Find where the given text appears and provide that cell's center as [X, Y] coordinate. 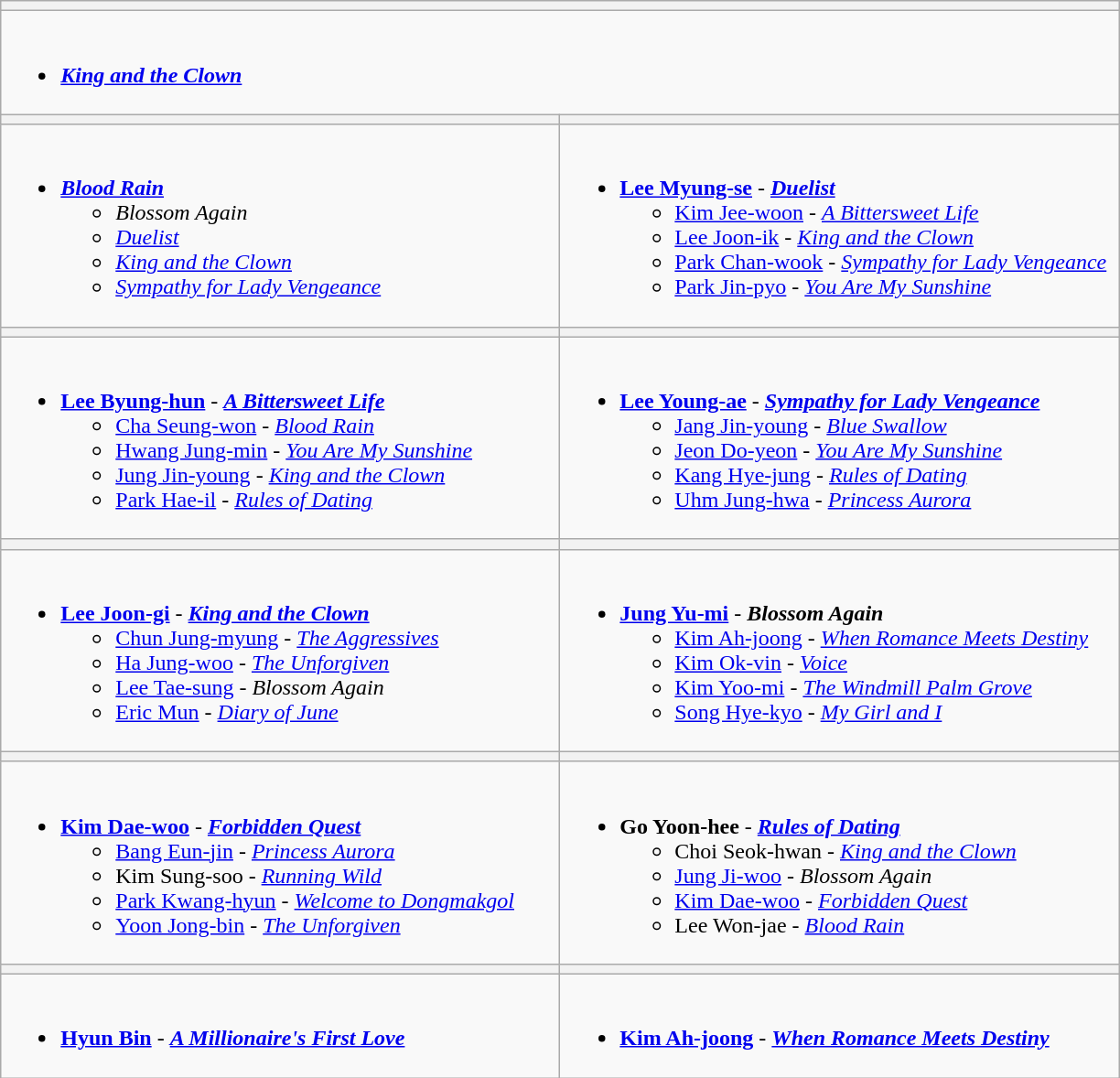
Kim Ah-joong - When Romance Meets Destiny [840, 1025]
Go Yoon-hee - Rules of DatingChoi Seok-hwan - King and the ClownJung Ji-woo - Blossom AgainKim Dae-woo - Forbidden QuestLee Won-jae - Blood Rain [840, 862]
Jung Yu-mi - Blossom AgainKim Ah-joong - When Romance Meets DestinyKim Ok-vin - VoiceKim Yoo-mi - The Windmill Palm GroveSong Hye-kyo - My Girl and I [840, 650]
Lee Joon-gi - King and the ClownChun Jung-myung - The AggressivesHa Jung-woo - The UnforgivenLee Tae-sung - Blossom AgainEric Mun - Diary of June [280, 650]
Blood RainBlossom AgainDuelistKing and the ClownSympathy for Lady Vengeance [280, 225]
King and the Clown [560, 62]
Hyun Bin - A Millionaire's First Love [280, 1025]
